From the cell containing the given text, extract its center point as [X, Y] coordinate. 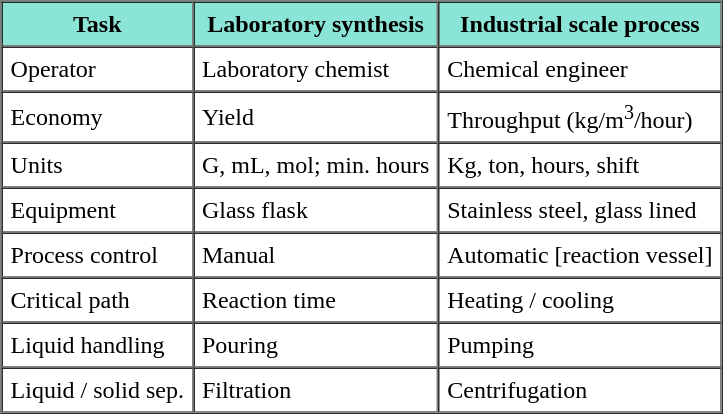
Units [98, 166]
Process control [98, 256]
Glass flask [316, 210]
Pumping [580, 346]
Centrifugation [580, 390]
Kg, ton, hours, shift [580, 166]
Yield [316, 118]
Heating / cooling [580, 300]
Stainless steel, glass lined [580, 210]
Throughput (kg/m3/hour) [580, 118]
Industrial scale process [580, 24]
G, mL, mol; min. hours [316, 166]
Operator [98, 68]
Liquid / solid sep. [98, 390]
Chemical engineer [580, 68]
Liquid handling [98, 346]
Laboratory chemist [316, 68]
Equipment [98, 210]
Filtration [316, 390]
Task [98, 24]
Pouring [316, 346]
Manual [316, 256]
Economy [98, 118]
Automatic [reaction vessel] [580, 256]
Reaction time [316, 300]
Critical path [98, 300]
Laboratory synthesis [316, 24]
